Output the (x, y) coordinate of the center of the cell containing the given text.  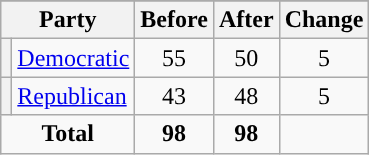
48 (246, 96)
Total (68, 134)
43 (174, 96)
Before (174, 20)
Democratic (74, 58)
Republican (74, 96)
Party (68, 20)
After (246, 20)
55 (174, 58)
Change (324, 20)
50 (246, 58)
